Detect which cell encompasses the target text, then output its [x, y] center coordinate. 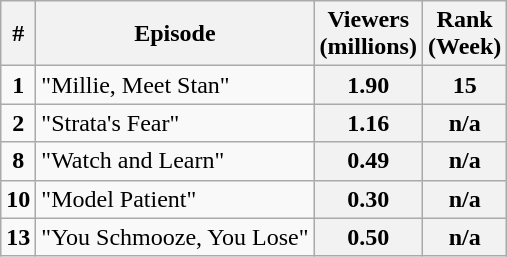
0.30 [368, 199]
0.50 [368, 237]
"Model Patient" [175, 199]
1 [18, 85]
"Millie, Meet Stan" [175, 85]
1.16 [368, 123]
Viewers(millions) [368, 34]
Episode [175, 34]
13 [18, 237]
"You Schmooze, You Lose" [175, 237]
10 [18, 199]
8 [18, 161]
1.90 [368, 85]
2 [18, 123]
"Watch and Learn" [175, 161]
15 [464, 85]
Rank(Week) [464, 34]
# [18, 34]
0.49 [368, 161]
"Strata's Fear" [175, 123]
